Detect which cell encompasses the target text, then output its (x, y) center coordinate. 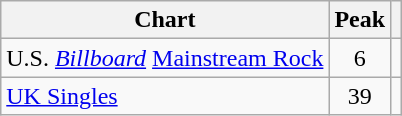
UK Singles (165, 96)
6 (360, 58)
39 (360, 96)
Peak (360, 20)
Chart (165, 20)
U.S. Billboard Mainstream Rock (165, 58)
